Return (x, y) of the center of cell containing provided text 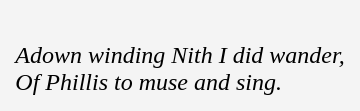
Adown winding Nith I did wander, Of Phillis to muse and sing. (180, 56)
